From the cell containing the given text, extract its center point as (X, Y) coordinate. 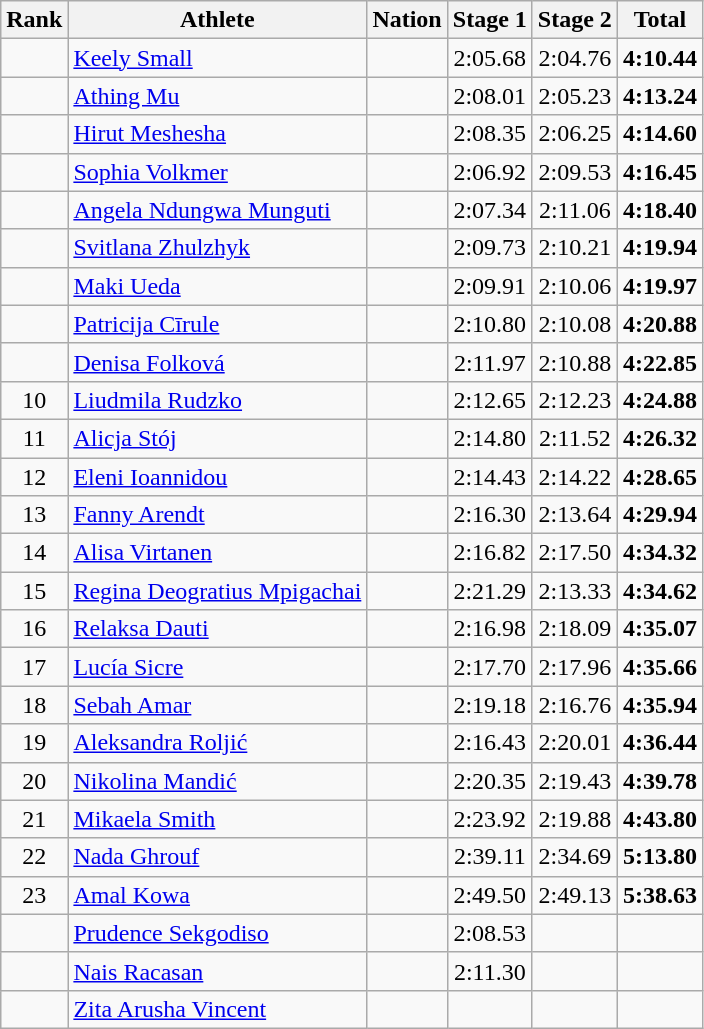
Alisa Virtanen (218, 553)
22 (34, 857)
4:34.32 (660, 553)
4:35.94 (660, 705)
2:14.43 (490, 477)
2:08.01 (490, 96)
Lucía Sicre (218, 667)
Hirut Meshesha (218, 134)
16 (34, 629)
11 (34, 438)
Aleksandra Roljić (218, 743)
Rank (34, 20)
Nais Racasan (218, 971)
Mikaela Smith (218, 819)
4:35.07 (660, 629)
2:08.35 (490, 134)
2:19.43 (574, 781)
4:20.88 (660, 324)
2:12.23 (574, 400)
2:23.92 (490, 819)
2:11.30 (490, 971)
2:18.09 (574, 629)
19 (34, 743)
4:24.88 (660, 400)
2:10.21 (574, 248)
2:12.65 (490, 400)
Patricija Cīrule (218, 324)
15 (34, 591)
Zita Arusha Vincent (218, 1009)
2:06.92 (490, 172)
13 (34, 515)
2:21.29 (490, 591)
2:10.08 (574, 324)
Sebah Amar (218, 705)
4:14.60 (660, 134)
4:26.32 (660, 438)
2:49.50 (490, 895)
2:05.68 (490, 58)
Athing Mu (218, 96)
2:16.98 (490, 629)
2:16.76 (574, 705)
4:29.94 (660, 515)
4:39.78 (660, 781)
4:18.40 (660, 210)
4:16.45 (660, 172)
Svitlana Zhulzhyk (218, 248)
2:13.64 (574, 515)
4:36.44 (660, 743)
2:34.69 (574, 857)
2:09.53 (574, 172)
5:38.63 (660, 895)
2:19.88 (574, 819)
Liudmila Rudzko (218, 400)
Angela Ndungwa Munguti (218, 210)
2:11.06 (574, 210)
2:20.35 (490, 781)
Athlete (218, 20)
2:05.23 (574, 96)
Regina Deogratius Mpigachai (218, 591)
Nada Ghrouf (218, 857)
2:17.70 (490, 667)
10 (34, 400)
2:11.97 (490, 362)
2:10.80 (490, 324)
2:07.34 (490, 210)
14 (34, 553)
2:16.43 (490, 743)
2:20.01 (574, 743)
2:16.82 (490, 553)
2:06.25 (574, 134)
5:13.80 (660, 857)
2:10.88 (574, 362)
Stage 2 (574, 20)
Stage 1 (490, 20)
2:14.22 (574, 477)
Alicja Stój (218, 438)
21 (34, 819)
4:13.24 (660, 96)
Prudence Sekgodiso (218, 933)
2:11.52 (574, 438)
2:04.76 (574, 58)
20 (34, 781)
23 (34, 895)
Total (660, 20)
Keely Small (218, 58)
4:43.80 (660, 819)
Sophia Volkmer (218, 172)
2:08.53 (490, 933)
Eleni Ioannidou (218, 477)
2:39.11 (490, 857)
2:16.30 (490, 515)
Nation (407, 20)
4:19.97 (660, 286)
2:17.50 (574, 553)
4:10.44 (660, 58)
2:10.06 (574, 286)
18 (34, 705)
2:09.73 (490, 248)
2:19.18 (490, 705)
2:49.13 (574, 895)
4:19.94 (660, 248)
4:28.65 (660, 477)
Nikolina Mandić (218, 781)
Denisa Folková (218, 362)
2:14.80 (490, 438)
2:09.91 (490, 286)
Fanny Arendt (218, 515)
4:35.66 (660, 667)
12 (34, 477)
Maki Ueda (218, 286)
Relaksa Dauti (218, 629)
2:13.33 (574, 591)
4:22.85 (660, 362)
17 (34, 667)
4:34.62 (660, 591)
Amal Kowa (218, 895)
2:17.96 (574, 667)
